Locate the cell with the specified text and output its [X, Y] center coordinate. 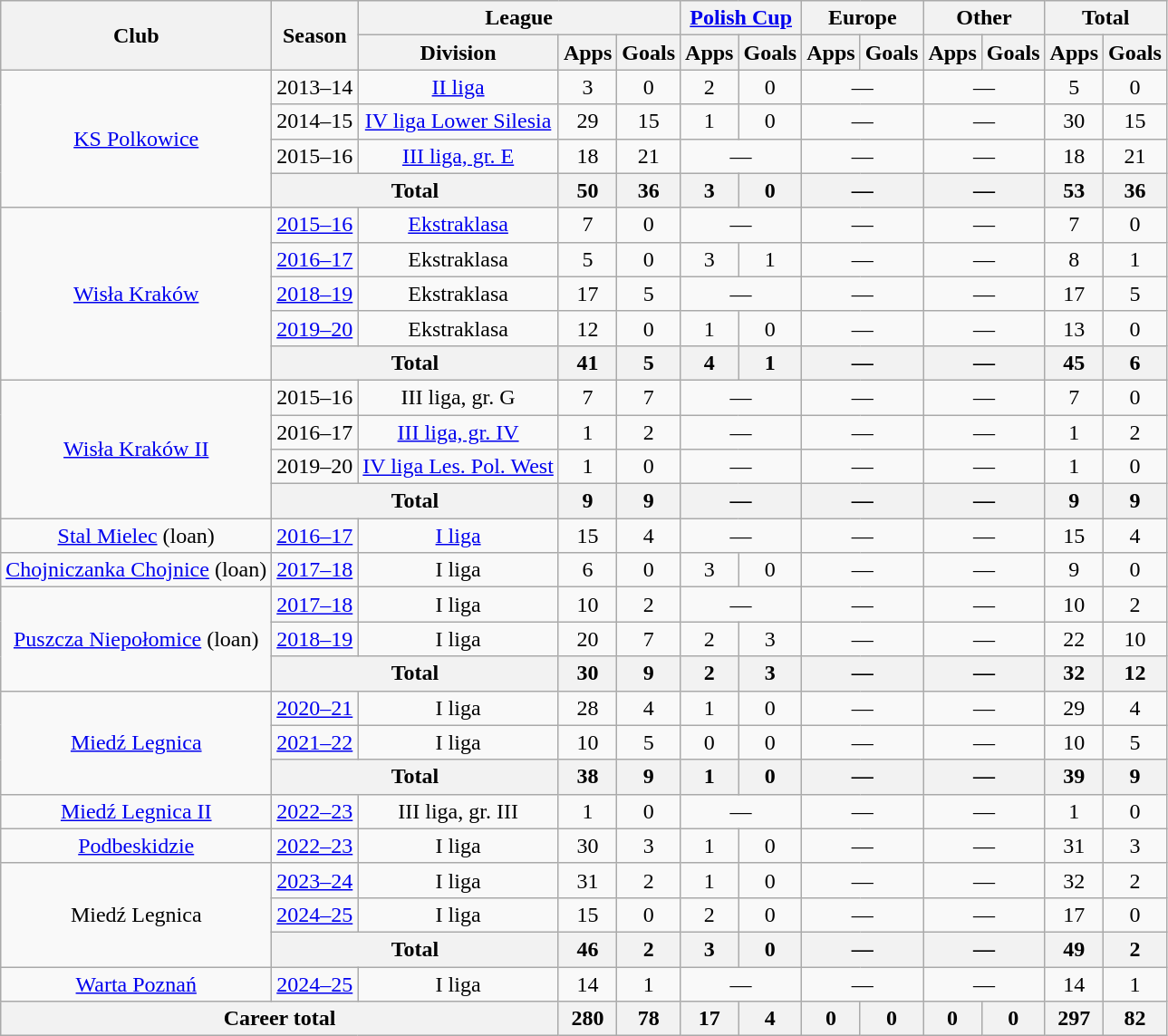
IV liga Lower Silesia [459, 121]
297 [1074, 1019]
Chojniczanka Chojnice (loan) [136, 570]
Stal Mielec (loan) [136, 536]
45 [1074, 363]
2013–14 [315, 87]
Career total [280, 1019]
III liga, gr. IV [459, 432]
IV liga Les. Pol. West [459, 467]
41 [587, 363]
Europe [863, 18]
III liga, gr. E [459, 156]
2021–22 [315, 742]
53 [1074, 190]
22 [1074, 639]
46 [587, 949]
82 [1135, 1019]
78 [649, 1019]
Podbeskidzie [136, 846]
Miedź Legnica II [136, 811]
49 [1074, 949]
20 [587, 639]
Other [984, 18]
KS Polkowice [136, 139]
8 [1074, 259]
III liga, gr. III [459, 811]
Wisła Kraków [136, 294]
13 [1074, 328]
League [519, 18]
II liga [459, 87]
2014–15 [315, 121]
III liga, gr. G [459, 397]
39 [1074, 777]
Club [136, 35]
Warta Poznań [136, 983]
2020–21 [315, 708]
Polish Cup [741, 18]
28 [587, 708]
38 [587, 777]
Season [315, 35]
Division [459, 53]
50 [587, 190]
280 [587, 1019]
2023–24 [315, 880]
Puszcza Niepołomice (loan) [136, 639]
Wisła Kraków II [136, 449]
